Extract the (X, Y) coordinate from the center of the cell holding the provided text.  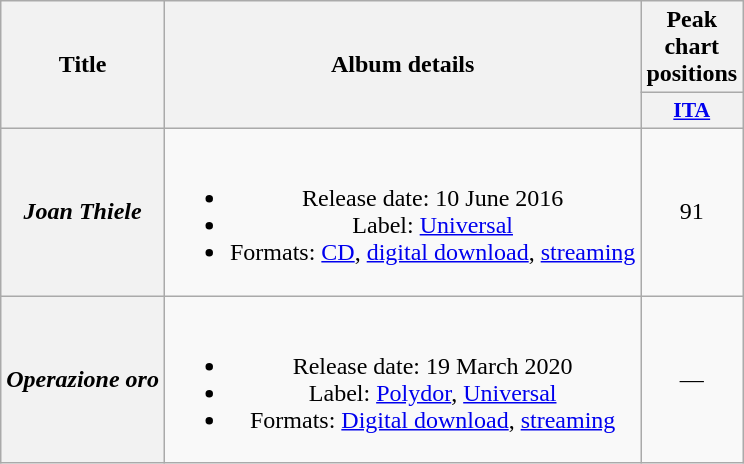
Album details (402, 65)
— (692, 380)
Operazione oro (83, 380)
Release date: 10 June 2016Label: UniversalFormats: CD, digital download, streaming (402, 212)
91 (692, 212)
Peak chart positions (692, 47)
Title (83, 65)
ITA (692, 111)
Release date: 19 March 2020Label: Polydor, UniversalFormats: Digital download, streaming (402, 380)
Joan Thiele (83, 212)
